Find where the given text appears and provide that cell's center as [X, Y] coordinate. 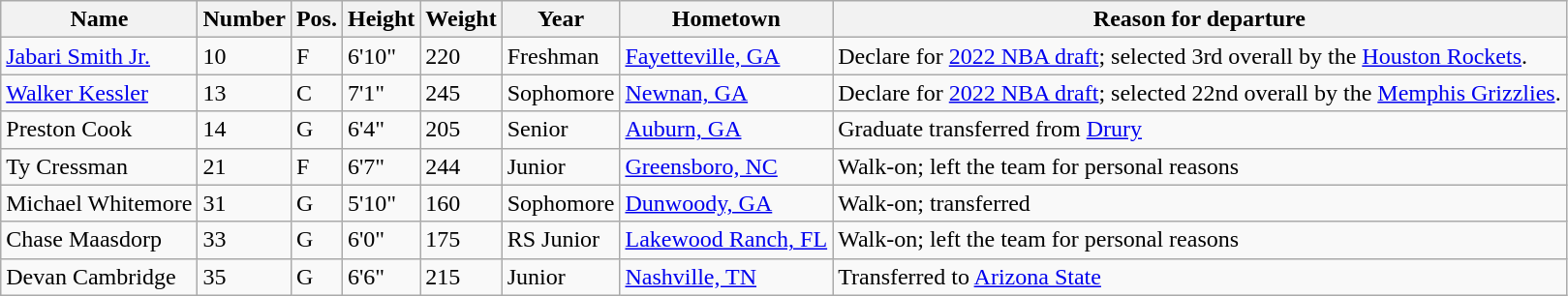
Michael Whitemore [99, 203]
C [316, 93]
Ty Cressman [99, 166]
Lakewood Ranch, FL [726, 240]
Greensboro, NC [726, 166]
Year [561, 19]
13 [244, 93]
6'4" [381, 130]
Dunwoody, GA [726, 203]
10 [244, 56]
Weight [461, 19]
Jabari Smith Jr. [99, 56]
6'0" [381, 240]
RS Junior [561, 240]
Newnan, GA [726, 93]
33 [244, 240]
7'1" [381, 93]
Name [99, 19]
Chase Maasdorp [99, 240]
244 [461, 166]
245 [461, 93]
14 [244, 130]
6'10" [381, 56]
6'7" [381, 166]
Devan Cambridge [99, 277]
220 [461, 56]
Walker Kessler [99, 93]
Senior [561, 130]
160 [461, 203]
Declare for 2022 NBA draft; selected 3rd overall by the Houston Rockets. [1200, 56]
Hometown [726, 19]
31 [244, 203]
35 [244, 277]
Declare for 2022 NBA draft; selected 22nd overall by the Memphis Grizzlies. [1200, 93]
205 [461, 130]
Number [244, 19]
6'6" [381, 277]
215 [461, 277]
5'10" [381, 203]
Pos. [316, 19]
Fayetteville, GA [726, 56]
Nashville, TN [726, 277]
Graduate transferred from Drury [1200, 130]
Height [381, 19]
Auburn, GA [726, 130]
175 [461, 240]
Freshman [561, 56]
Walk-on; transferred [1200, 203]
Preston Cook [99, 130]
21 [244, 166]
Reason for departure [1200, 19]
Transferred to Arizona State [1200, 277]
